Extract the [X, Y] coordinate from the center of the cell holding the provided text.  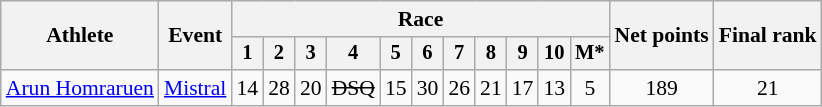
8 [491, 54]
2 [279, 54]
189 [661, 88]
M* [590, 54]
10 [554, 54]
Event [195, 36]
4 [354, 54]
14 [247, 88]
17 [523, 88]
20 [311, 88]
13 [554, 88]
15 [396, 88]
3 [311, 54]
Net points [661, 36]
Final rank [768, 36]
6 [428, 54]
DSQ [354, 88]
Arun Homraruen [80, 88]
Mistral [195, 88]
1 [247, 54]
28 [279, 88]
9 [523, 54]
26 [459, 88]
Athlete [80, 36]
30 [428, 88]
7 [459, 54]
Race [420, 19]
